Search for the cell housing the specified text and yield its (x, y) center coordinate. 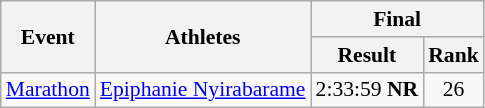
Athletes (203, 36)
Result (368, 55)
Event (48, 36)
Marathon (48, 90)
Final (398, 19)
Epiphanie Nyirabarame (203, 90)
Rank (454, 55)
2:33:59 NR (368, 90)
26 (454, 90)
